Determine the (x, y) coordinate at the center of the cell enclosing the given text.  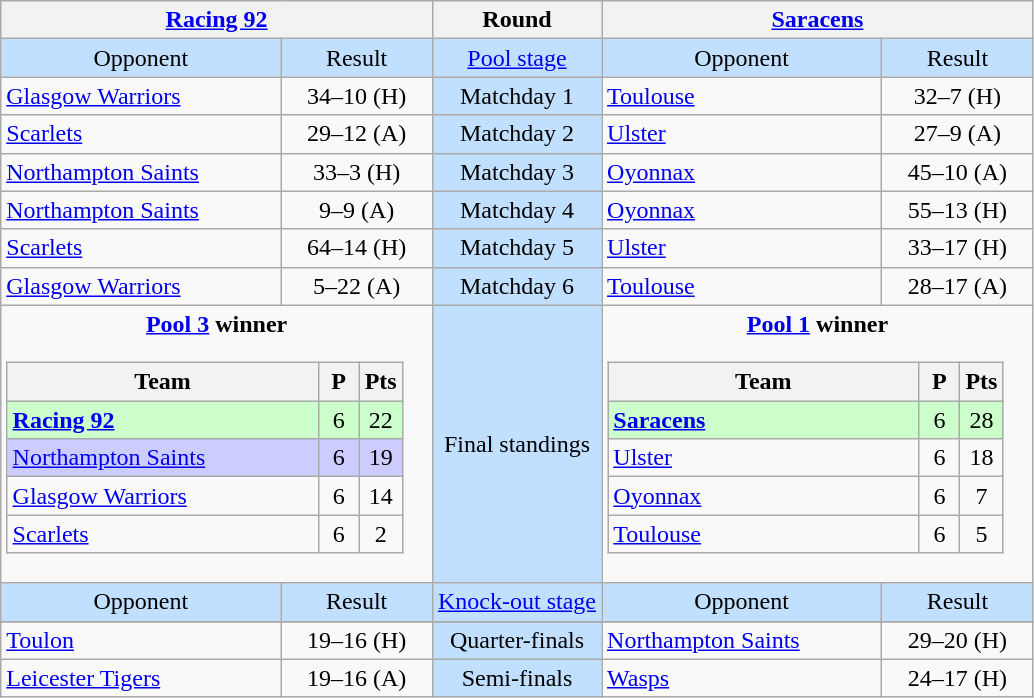
Round (516, 20)
Pool stage (516, 58)
Matchday 3 (516, 172)
64–14 (H) (357, 248)
Knock-out stage (516, 602)
32–7 (H) (958, 96)
18 (982, 458)
33–3 (H) (357, 172)
29–20 (H) (958, 640)
45–10 (A) (958, 172)
2 (380, 534)
9–9 (A) (357, 210)
55–13 (H) (958, 210)
19–16 (A) (357, 678)
22 (380, 420)
5–22 (A) (357, 286)
Final standings (516, 444)
28–17 (A) (958, 286)
Pool 3 winner Team P Pts Racing 92 6 22 Northampton Saints 6 19 Glasgow Warriors 6 14 Scarlets 6 2 (217, 444)
Toulon (141, 640)
Leicester Tigers (141, 678)
5 (982, 534)
Wasps (742, 678)
24–17 (H) (958, 678)
Quarter-finals (516, 640)
34–10 (H) (357, 96)
Matchday 5 (516, 248)
19–16 (H) (357, 640)
19 (380, 458)
Pool 1 winner Team P Pts Saracens 6 28 Ulster 6 18 Oyonnax 6 7 Toulouse 6 5 (818, 444)
Matchday 4 (516, 210)
27–9 (A) (958, 134)
14 (380, 496)
28 (982, 420)
Matchday 6 (516, 286)
7 (982, 496)
Semi-finals (516, 678)
33–17 (H) (958, 248)
Matchday 2 (516, 134)
29–12 (A) (357, 134)
Matchday 1 (516, 96)
